Output the [X, Y] coordinate of the center of the cell containing the given text.  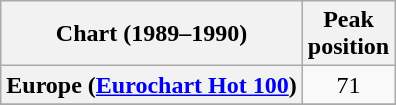
Europe (Eurochart Hot 100) [152, 85]
71 [348, 85]
Peakposition [348, 34]
Chart (1989–1990) [152, 34]
